From the cell containing the given text, extract its center point as [x, y] coordinate. 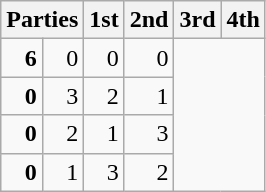
4th [243, 20]
6 [22, 58]
2nd [149, 20]
1st [104, 20]
Parties [42, 20]
3rd [198, 20]
